Return (x, y) of the center of cell containing provided text 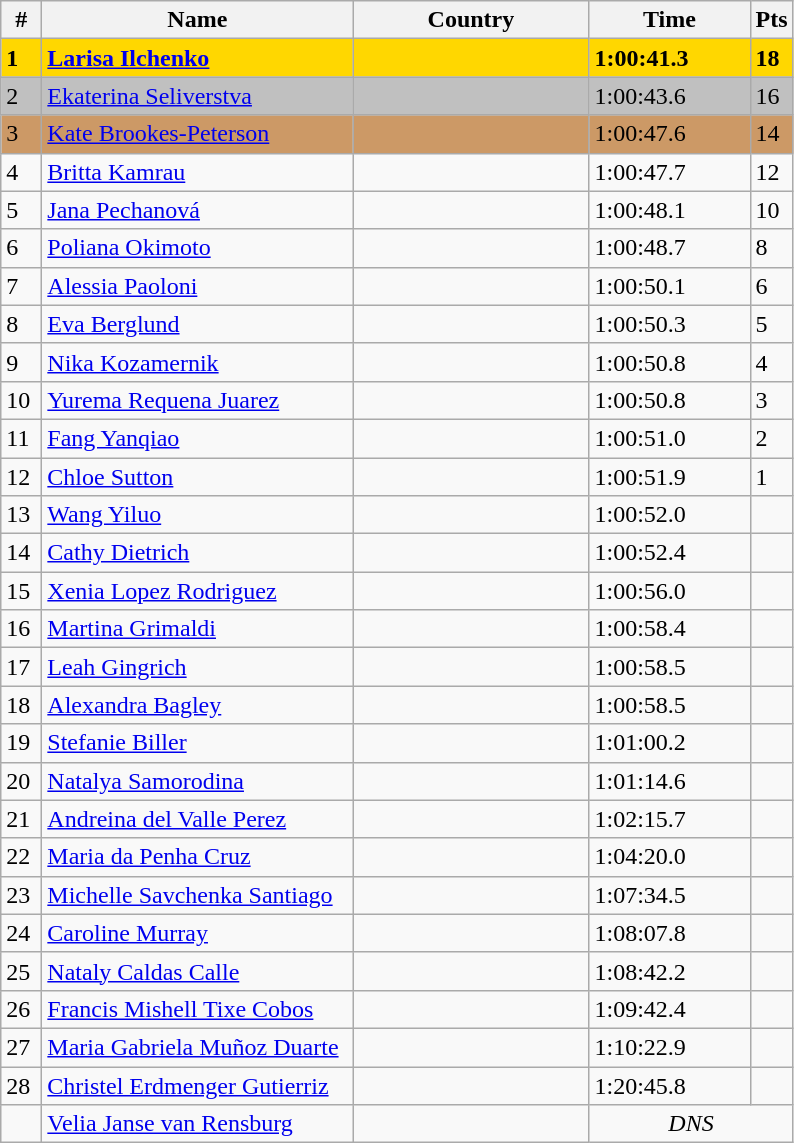
1:00:50.1 (670, 286)
1:00:58.4 (670, 629)
Ekaterina Seliverstva (198, 96)
28 (22, 1085)
Velia Janse van Rensburg (198, 1124)
9 (22, 362)
1:00:50.3 (670, 324)
1:01:00.2 (670, 743)
21 (22, 819)
Leah Gingrich (198, 667)
Pts (772, 20)
1:00:52.4 (670, 553)
1:20:45.8 (670, 1085)
# (22, 20)
Natalya Samorodina (198, 781)
Britta Kamrau (198, 172)
23 (22, 895)
Christel Erdmenger Gutierriz (198, 1085)
1:00:47.7 (670, 172)
Chloe Sutton (198, 477)
Yurema Requena Juarez (198, 400)
1:04:20.0 (670, 857)
Jana Pechanová (198, 210)
Larisa Ilchenko (198, 58)
Stefanie Biller (198, 743)
27 (22, 1047)
1:00:43.6 (670, 96)
1:08:42.2 (670, 971)
Nika Kozamernik (198, 362)
1:01:14.6 (670, 781)
1:02:15.7 (670, 819)
13 (22, 515)
Maria da Penha Cruz (198, 857)
Country (471, 20)
1:00:48.7 (670, 248)
Nataly Caldas Calle (198, 971)
1:00:51.9 (670, 477)
Xenia Lopez Rodriguez (198, 591)
Maria Gabriela Muñoz Duarte (198, 1047)
20 (22, 781)
Alessia Paoloni (198, 286)
24 (22, 933)
Francis Mishell Tixe Cobos (198, 1009)
Andreina del Valle Perez (198, 819)
1:08:07.8 (670, 933)
7 (22, 286)
1:09:42.4 (670, 1009)
Name (198, 20)
Time (670, 20)
1:00:51.0 (670, 438)
15 (22, 591)
1:00:48.1 (670, 210)
Alexandra Bagley (198, 705)
Caroline Murray (198, 933)
Fang Yanqiao (198, 438)
1:00:41.3 (670, 58)
25 (22, 971)
1:00:47.6 (670, 134)
Poliana Okimoto (198, 248)
26 (22, 1009)
1:07:34.5 (670, 895)
Wang Yiluo (198, 515)
Martina Grimaldi (198, 629)
Cathy Dietrich (198, 553)
17 (22, 667)
1:10:22.9 (670, 1047)
22 (22, 857)
Michelle Savchenka Santiago (198, 895)
11 (22, 438)
19 (22, 743)
1:00:52.0 (670, 515)
DNS (691, 1124)
Eva Berglund (198, 324)
Kate Brookes-Peterson (198, 134)
1:00:56.0 (670, 591)
